Extract the [x, y] coordinate from the center of the cell holding the provided text.  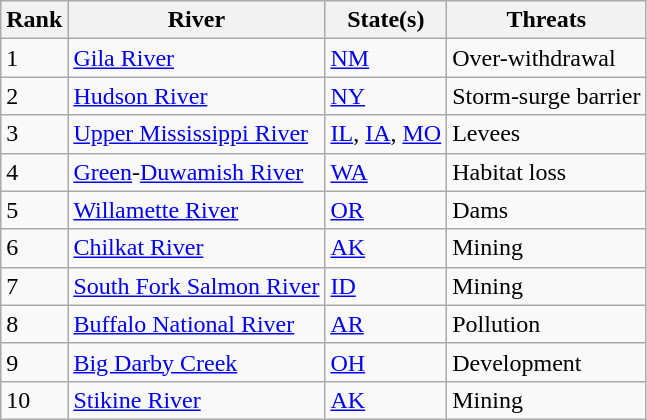
7 [34, 286]
IL, IA, MO [386, 134]
Chilkat River [196, 248]
Habitat loss [546, 172]
NM [386, 58]
9 [34, 362]
6 [34, 248]
WA [386, 172]
Big Darby Creek [196, 362]
South Fork Salmon River [196, 286]
NY [386, 96]
Development [546, 362]
5 [34, 210]
Willamette River [196, 210]
Rank [34, 20]
Green-Duwamish River [196, 172]
10 [34, 400]
Threats [546, 20]
Pollution [546, 324]
River [196, 20]
AR [386, 324]
ID [386, 286]
Levees [546, 134]
Storm-surge barrier [546, 96]
Gila River [196, 58]
State(s) [386, 20]
1 [34, 58]
3 [34, 134]
8 [34, 324]
Over-withdrawal [546, 58]
Dams [546, 210]
Upper Mississippi River [196, 134]
OH [386, 362]
OR [386, 210]
Stikine River [196, 400]
Buffalo National River [196, 324]
Hudson River [196, 96]
2 [34, 96]
4 [34, 172]
